Locate the cell with the specified text and output its [X, Y] center coordinate. 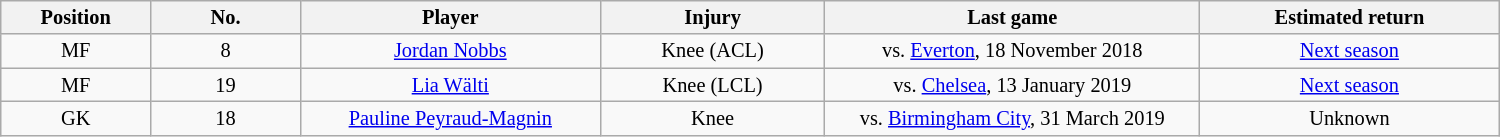
No. [226, 17]
Knee [712, 118]
vs. Everton, 18 November 2018 [1012, 51]
GK [76, 118]
Knee (ACL) [712, 51]
Jordan Nobbs [450, 51]
Player [450, 17]
Estimated return [1350, 17]
Injury [712, 17]
vs. Chelsea, 13 January 2019 [1012, 85]
Pauline Peyraud-Magnin [450, 118]
Knee (LCL) [712, 85]
19 [226, 85]
8 [226, 51]
18 [226, 118]
Last game [1012, 17]
Position [76, 17]
vs. Birmingham City, 31 March 2019 [1012, 118]
Lia Wälti [450, 85]
Unknown [1350, 118]
